Search for the cell housing the specified text and yield its (x, y) center coordinate. 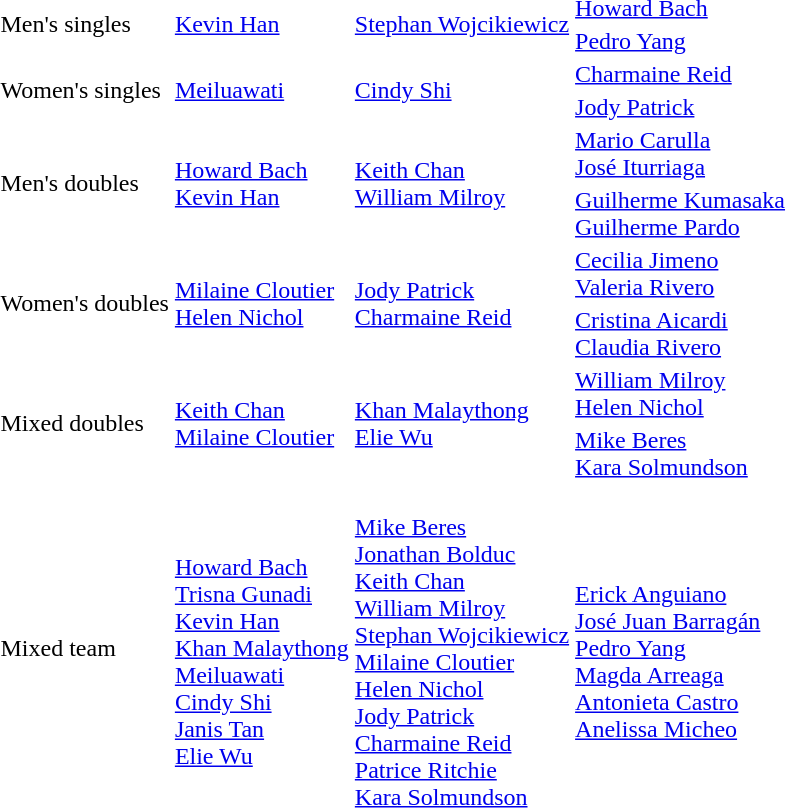
Howard Bach Kevin Han (262, 184)
Milaine Cloutier Helen Nichol (262, 304)
Khan Malaythong Elie Wu (462, 424)
Jody Patrick Charmaine Reid (462, 304)
Meiluawati (262, 90)
Keith Chan Milaine Cloutier (262, 424)
Keith Chan William Milroy (462, 184)
Cindy Shi (462, 90)
